Extract the [X, Y] coordinate from the center of the cell holding the provided text.  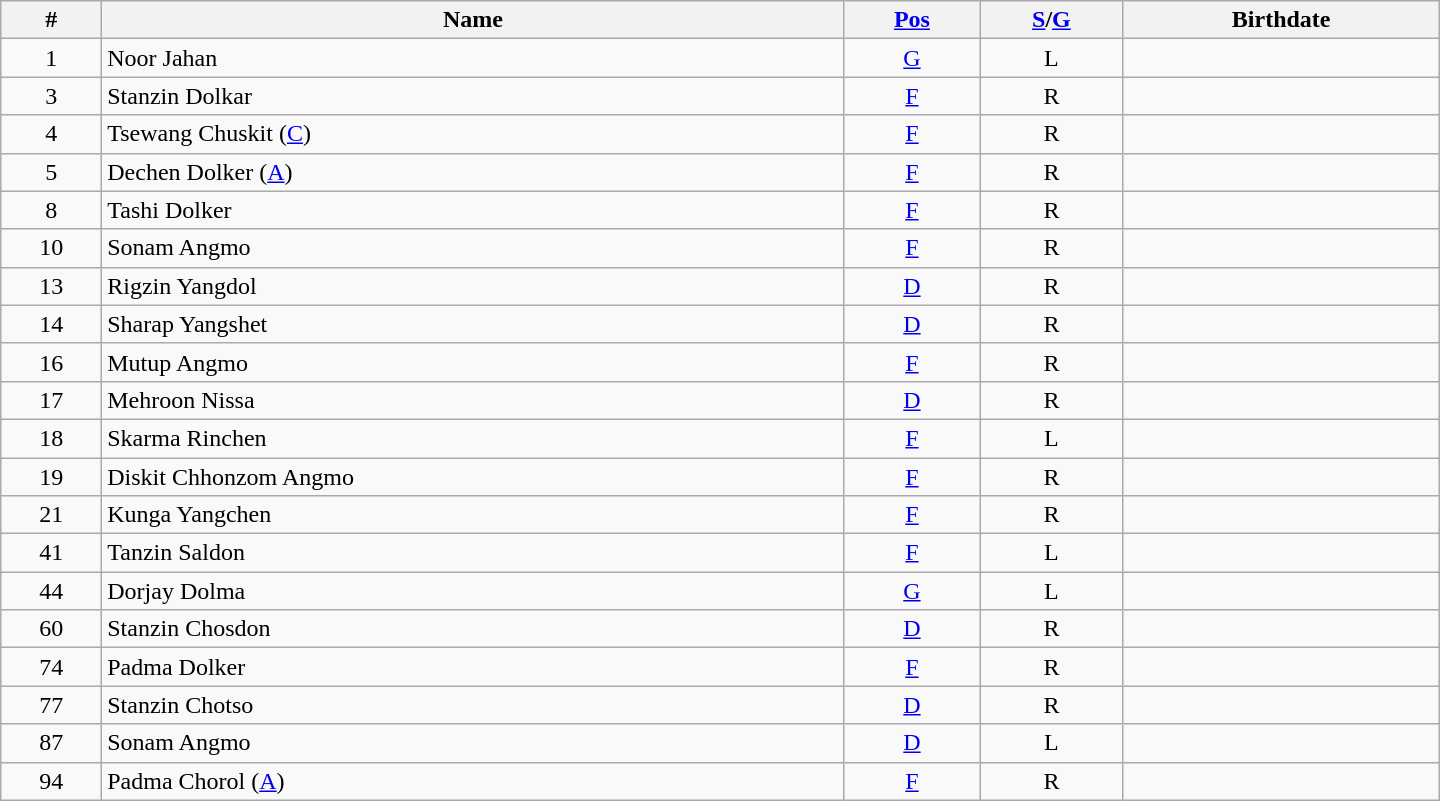
Diskit Chhonzom Angmo [473, 477]
Dechen Dolker (A) [473, 172]
Skarma Rinchen [473, 438]
77 [52, 705]
Name [473, 20]
Noor Jahan [473, 58]
44 [52, 591]
S/G [1052, 20]
94 [52, 781]
Padma Dolker [473, 667]
3 [52, 96]
Padma Chorol (A) [473, 781]
Birthdate [1281, 20]
14 [52, 324]
18 [52, 438]
Dorjay Dolma [473, 591]
8 [52, 210]
Rigzin Yangdol [473, 286]
# [52, 20]
5 [52, 172]
Mutup Angmo [473, 362]
Tashi Dolker [473, 210]
Pos [912, 20]
1 [52, 58]
17 [52, 400]
87 [52, 743]
60 [52, 629]
16 [52, 362]
4 [52, 134]
10 [52, 248]
Stanzin Chotso [473, 705]
Sharap Yangshet [473, 324]
Stanzin Dolkar [473, 96]
Mehroon Nissa [473, 400]
74 [52, 667]
Stanzin Chosdon [473, 629]
Tanzin Saldon [473, 553]
Tsewang Chuskit (C) [473, 134]
Kunga Yangchen [473, 515]
19 [52, 477]
21 [52, 515]
41 [52, 553]
13 [52, 286]
